Extract the (X, Y) coordinate from the center of the cell holding the provided text.  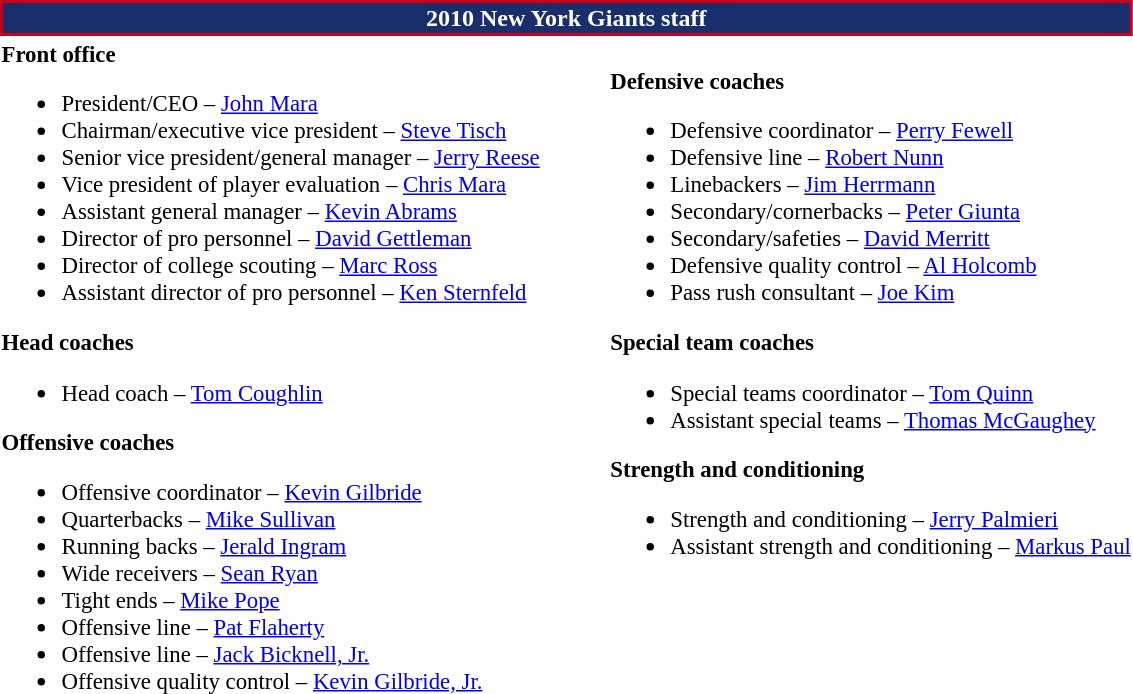
2010 New York Giants staff (566, 18)
